Locate the cell with the specified text and output its [x, y] center coordinate. 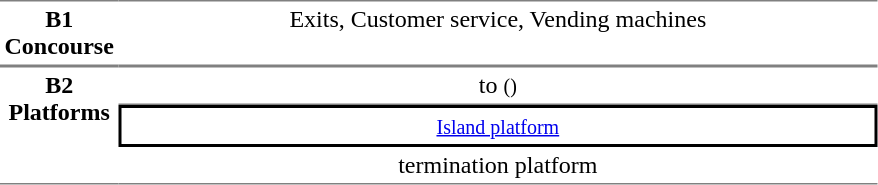
Island platform [498, 126]
B2Platforms [59, 125]
termination platform [498, 166]
to () [498, 86]
Exits, Customer service, Vending machines [498, 33]
B1Concourse [59, 33]
